Pinpoint the cell where the given text exists, returning its [X, Y] midpoint coordinate. 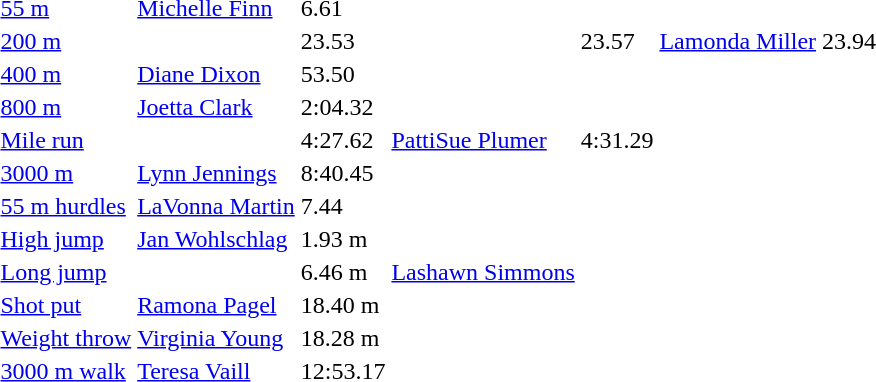
Diane Dixon [216, 74]
Virginia Young [216, 338]
53.50 [343, 74]
4:31.29 [617, 140]
Ramona Pagel [216, 305]
7.44 [343, 206]
18.40 m [343, 305]
LaVonna Martin [216, 206]
PattiSue Plumer [483, 140]
Lynn Jennings [216, 173]
23.53 [343, 41]
18.28 m [343, 338]
Jan Wohlschlag [216, 239]
Joetta Clark [216, 107]
6.46 m [343, 272]
2:04.32 [343, 107]
23.57 [617, 41]
8:40.45 [343, 173]
Lashawn Simmons [483, 272]
1.93 m [343, 239]
4:27.62 [343, 140]
Lamonda Miller [738, 41]
